Return (X, Y) of the center of cell containing provided text 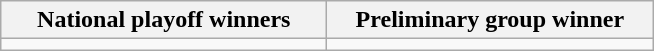
National playoff winners (164, 20)
Preliminary group winner (490, 20)
